Scan for the cell matching the given text and deliver its (x, y) coordinate at center. 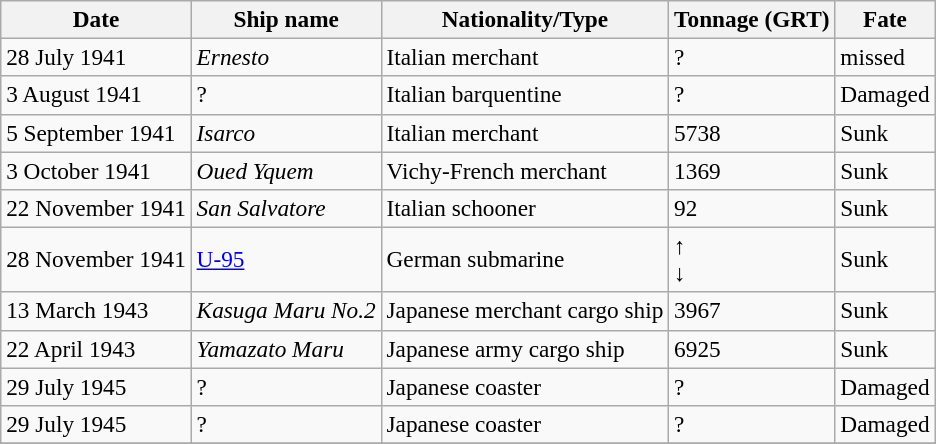
22 April 1943 (96, 349)
U-95 (286, 260)
↑ ↓ (752, 260)
28 July 1941 (96, 57)
Yamazato Maru (286, 349)
Oued Yquem (286, 170)
Ship name (286, 19)
German submarine (525, 260)
Vichy-French merchant (525, 170)
Italian schooner (525, 208)
Japanese merchant cargo ship (525, 311)
Fate (885, 19)
Ernesto (286, 57)
6925 (752, 349)
Kasuga Maru No.2 (286, 311)
13 March 1943 (96, 311)
Tonnage (GRT) (752, 19)
missed (885, 57)
1369 (752, 170)
28 November 1941 (96, 260)
Nationality/Type (525, 19)
Isarco (286, 133)
Japanese army cargo ship (525, 349)
5738 (752, 133)
22 November 1941 (96, 208)
3 August 1941 (96, 95)
5 September 1941 (96, 133)
3 October 1941 (96, 170)
3967 (752, 311)
Date (96, 19)
92 (752, 208)
Italian barquentine (525, 95)
San Salvatore (286, 208)
